Return (X, Y) of the center of cell containing provided text 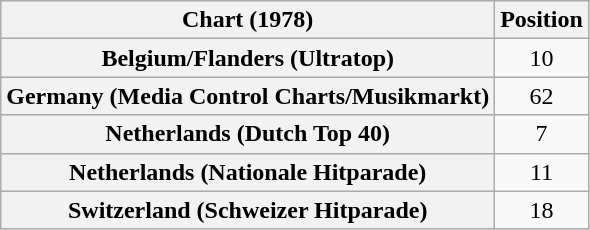
Switzerland (Schweizer Hitparade) (248, 210)
18 (542, 210)
Netherlands (Nationale Hitparade) (248, 172)
62 (542, 96)
11 (542, 172)
10 (542, 58)
7 (542, 134)
Netherlands (Dutch Top 40) (248, 134)
Position (542, 20)
Germany (Media Control Charts/Musikmarkt) (248, 96)
Belgium/Flanders (Ultratop) (248, 58)
Chart (1978) (248, 20)
